From the cell containing the given text, extract its center point as [X, Y] coordinate. 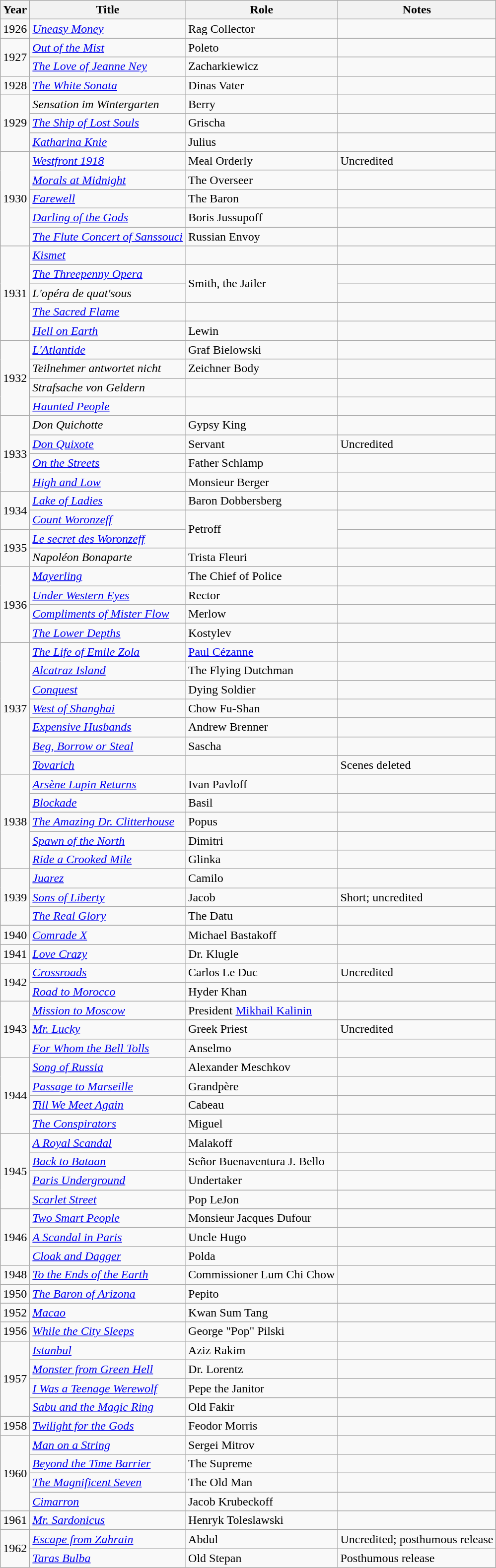
Short; uncredited [417, 897]
On the Streets [108, 463]
Road to Morocco [108, 992]
Boris Jussupoff [262, 217]
George "Pop" Pilski [262, 1331]
Hell on Earth [108, 331]
Carlos Le Duc [262, 973]
Title [108, 10]
Compliments of Mister Flow [108, 614]
Passage to Marseille [108, 1086]
Posthumous release [417, 1558]
Berry [262, 104]
Year [15, 10]
Señor Buenaventura J. Bello [262, 1162]
Mr. Sardonicus [108, 1520]
Andrew Brenner [262, 727]
Henryk Toleslawski [262, 1520]
Lewin [262, 331]
1929 [15, 123]
1962 [15, 1549]
1927 [15, 57]
1961 [15, 1520]
Arsène Lupin Returns [108, 784]
Rector [262, 595]
1952 [15, 1313]
The Threepenny Opera [108, 274]
The Amazing Dr. Clitterhouse [108, 821]
The Flute Concert of Sanssouci [108, 237]
Darling of the Gods [108, 217]
The Magnificent Seven [108, 1483]
Pepe the Janitor [262, 1388]
Scarlet Street [108, 1199]
Istanbul [108, 1350]
Camilo [262, 878]
Pepito [262, 1294]
Grischa [262, 123]
The Chief of Police [262, 576]
Monsieur Jacques Dufour [262, 1218]
Petroff [262, 529]
Uncredited; posthumous release [417, 1539]
Chow Fu-Shan [262, 708]
While the City Sleeps [108, 1331]
President Mikhail Kalinin [262, 1010]
Father Schlamp [262, 463]
Two Smart People [108, 1218]
1941 [15, 954]
The White Sonata [108, 85]
Basil [262, 803]
Rag Collector [262, 29]
1960 [15, 1473]
Old Stepan [262, 1558]
Aziz Rakim [262, 1350]
1937 [15, 708]
Dinas Vater [262, 85]
1946 [15, 1237]
Paul Cézanne [262, 652]
Popus [262, 821]
Jacob [262, 897]
Teilnehmer antwortet nicht [108, 369]
L'Atlantide [108, 350]
The Old Man [262, 1483]
A Royal Scandal [108, 1142]
L'opéra de quat'sous [108, 293]
Role [262, 10]
Grandpère [262, 1086]
Old Fakir [262, 1407]
The Supreme [262, 1464]
The Conspirators [108, 1124]
Crossroads [108, 973]
Love Crazy [108, 954]
Dr. Klugle [262, 954]
Zeichner Body [262, 369]
1926 [15, 29]
Miguel [262, 1124]
Escape from Zahrain [108, 1539]
High and Low [108, 482]
Scenes deleted [417, 765]
The Overseer [262, 180]
Farewell [108, 198]
1935 [15, 548]
Mission to Moscow [108, 1010]
Le secret des Woronzeff [108, 538]
Cloak and Dagger [108, 1256]
Sascha [262, 746]
Uncle Hugo [262, 1237]
Napoléon Bonaparte [108, 558]
Paris Underground [108, 1181]
Tovarich [108, 765]
1933 [15, 453]
To the Ends of the Earth [108, 1275]
Mayerling [108, 576]
The Sacred Flame [108, 312]
Alexander Meschkov [262, 1067]
The Lower Depths [108, 633]
Sabu and the Magic Ring [108, 1407]
Trista Fleuri [262, 558]
1948 [15, 1275]
1939 [15, 897]
Jacob Krubeckoff [262, 1502]
Greek Priest [262, 1029]
Count Woronzeff [108, 519]
Commissioner Lum Chi Chow [262, 1275]
Comrade X [108, 935]
The Real Glory [108, 916]
Feodor Morris [262, 1426]
Ivan Pavloff [262, 784]
1928 [15, 85]
A Scandal in Paris [108, 1237]
Dimitri [262, 841]
1942 [15, 982]
Haunted People [108, 406]
Conquest [108, 690]
Macao [108, 1313]
Out of the Mist [108, 48]
Pop LeJon [262, 1199]
Mr. Lucky [108, 1029]
Back to Bataan [108, 1162]
Undertaker [262, 1181]
Uneasy Money [108, 29]
Juarez [108, 878]
Cabeau [262, 1105]
West of Shanghai [108, 708]
Russian Envoy [262, 237]
Kismet [108, 255]
Don Quichotte [108, 425]
Morals at Midnight [108, 180]
Baron Dobbersberg [262, 501]
1931 [15, 293]
The Datu [262, 916]
1957 [15, 1379]
Strafsache von Geldern [108, 387]
Sons of Liberty [108, 897]
Cimarron [108, 1502]
Anselmo [262, 1048]
Taras Bulba [108, 1558]
Man on a String [108, 1445]
1943 [15, 1029]
1940 [15, 935]
1944 [15, 1095]
Graf Bielowski [262, 350]
Spawn of the North [108, 841]
The Love of Jeanne Ney [108, 66]
Under Western Eyes [108, 595]
Lake of Ladies [108, 501]
The Life of Emile Zola [108, 652]
The Baron [262, 198]
Blockade [108, 803]
Smith, the Jailer [262, 284]
Ride a Crooked Mile [108, 860]
1938 [15, 821]
Merlow [262, 614]
Sensation im Wintergarten [108, 104]
Beg, Borrow or Steal [108, 746]
The Ship of Lost Souls [108, 123]
Poleto [262, 48]
1936 [15, 605]
Kostylev [262, 633]
Beyond the Time Barrier [108, 1464]
Monster from Green Hell [108, 1369]
Dr. Lorentz [262, 1369]
Notes [417, 10]
Twilight for the Gods [108, 1426]
Polda [262, 1256]
Don Quixote [108, 444]
1958 [15, 1426]
1932 [15, 378]
Michael Bastakoff [262, 935]
1956 [15, 1331]
The Baron of Arizona [108, 1294]
Meal Orderly [262, 161]
Glinka [262, 860]
Monsieur Berger [262, 482]
Sergei Mitrov [262, 1445]
1945 [15, 1171]
Westfront 1918 [108, 161]
Hyder Khan [262, 992]
1934 [15, 510]
The Flying Dutchman [262, 671]
Abdul [262, 1539]
Servant [262, 444]
Expensive Husbands [108, 727]
Katharina Knie [108, 142]
I Was a Teenage Werewolf [108, 1388]
Kwan Sum Tang [262, 1313]
1950 [15, 1294]
Till We Meet Again [108, 1105]
1930 [15, 198]
Julius [262, 142]
Dying Soldier [262, 690]
Song of Russia [108, 1067]
Alcatraz Island [108, 671]
Malakoff [262, 1142]
Zacharkiewicz [262, 66]
For Whom the Bell Tolls [108, 1048]
Gypsy King [262, 425]
